Extract the [x, y] coordinate from the center of the cell holding the provided text.  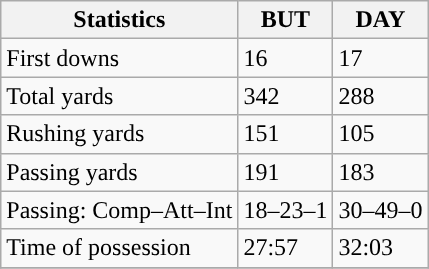
30–49–0 [380, 210]
Time of possession [120, 248]
342 [286, 96]
BUT [286, 20]
105 [380, 134]
18–23–1 [286, 210]
27:57 [286, 248]
Total yards [120, 96]
17 [380, 58]
16 [286, 58]
183 [380, 172]
Passing yards [120, 172]
288 [380, 96]
191 [286, 172]
First downs [120, 58]
DAY [380, 20]
Statistics [120, 20]
Passing: Comp–Att–Int [120, 210]
Rushing yards [120, 134]
32:03 [380, 248]
151 [286, 134]
